Locate the cell with the specified text and output its (X, Y) center coordinate. 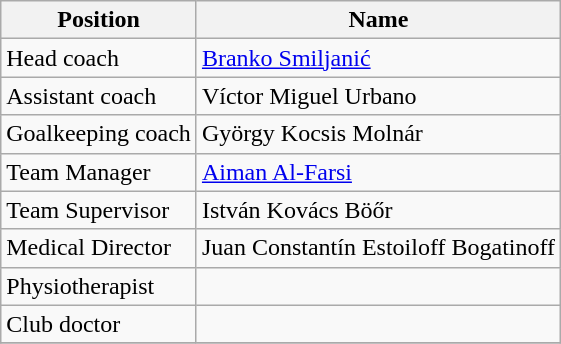
Assistant coach (99, 96)
Medical Director (99, 248)
Juan Constantín Estoiloff Bogatinoff (378, 248)
Position (99, 20)
István Kovács Böőr (378, 210)
Víctor Miguel Urbano (378, 96)
Goalkeeping coach (99, 134)
Branko Smiljanić (378, 58)
Team Supervisor (99, 210)
Head coach (99, 58)
György Kocsis Molnár (378, 134)
Aiman Al-Farsi (378, 172)
Club doctor (99, 324)
Physiotherapist (99, 286)
Team Manager (99, 172)
Name (378, 20)
